Extract the [x, y] coordinate from the center of the cell holding the provided text.  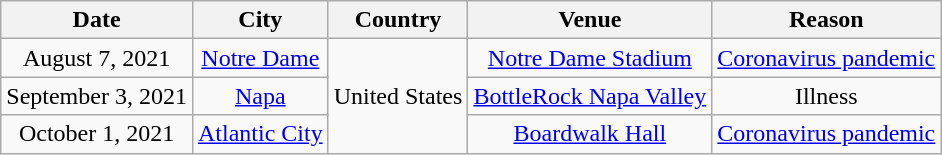
Date [97, 20]
Atlantic City [260, 134]
City [260, 20]
August 7, 2021 [97, 58]
Reason [826, 20]
Boardwalk Hall [590, 134]
Notre Dame Stadium [590, 58]
BottleRock Napa Valley [590, 96]
October 1, 2021 [97, 134]
Illness [826, 96]
Notre Dame [260, 58]
Napa [260, 96]
Country [398, 20]
September 3, 2021 [97, 96]
United States [398, 96]
Venue [590, 20]
